Pinpoint the cell where the given text exists, returning its [x, y] midpoint coordinate. 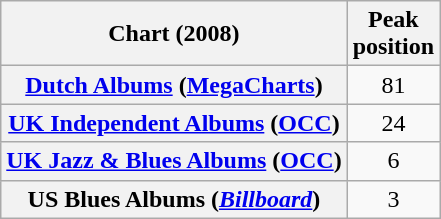
UK Jazz & Blues Albums (OCC) [174, 161]
24 [393, 123]
Dutch Albums (MegaCharts) [174, 85]
81 [393, 85]
Chart (2008) [174, 34]
6 [393, 161]
3 [393, 199]
UK Independent Albums (OCC) [174, 123]
Peakposition [393, 34]
US Blues Albums (Billboard) [174, 199]
